Search for the cell housing the specified text and yield its (X, Y) center coordinate. 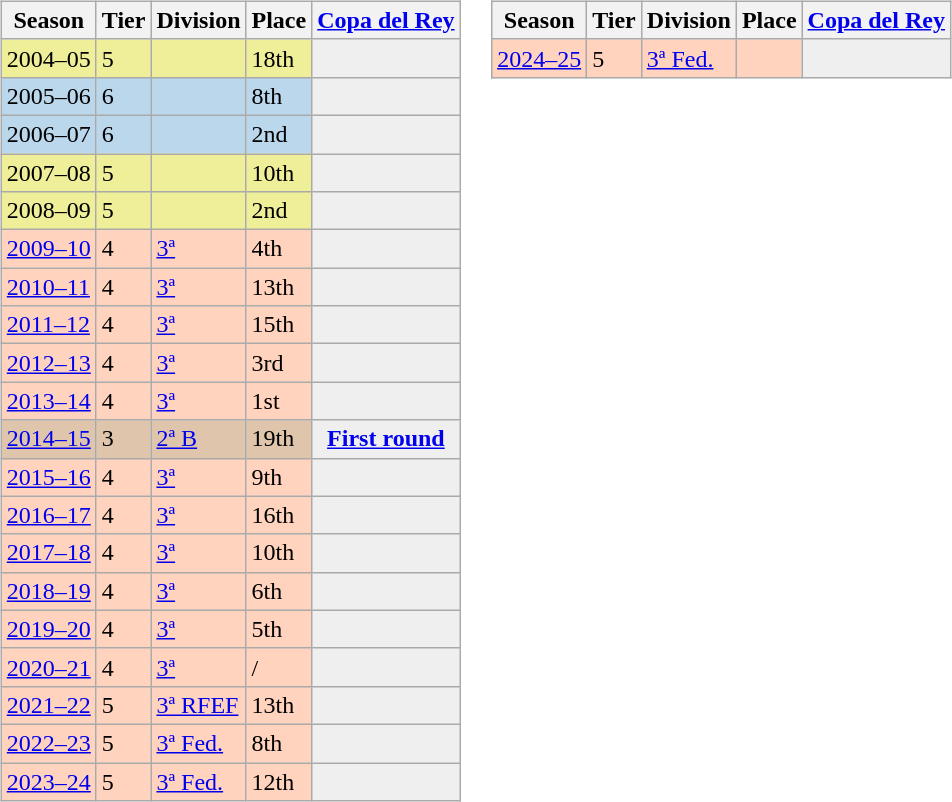
2010–11 (48, 287)
2021–22 (48, 705)
5th (279, 629)
18th (279, 58)
2013–14 (48, 401)
2012–13 (48, 363)
2018–19 (48, 591)
2006–07 (48, 134)
4th (279, 249)
6th (279, 591)
First round (386, 439)
2011–12 (48, 325)
2023–24 (48, 781)
15th (279, 325)
9th (279, 477)
1st (279, 401)
2022–23 (48, 743)
2019–20 (48, 629)
2017–18 (48, 553)
2024–25 (540, 58)
19th (279, 439)
2020–21 (48, 667)
2009–10 (48, 249)
2ª B (198, 439)
3rd (279, 363)
3ª RFEF (198, 705)
2015–16 (48, 477)
/ (279, 667)
2004–05 (48, 58)
16th (279, 515)
2007–08 (48, 173)
3 (124, 439)
2014–15 (48, 439)
2016–17 (48, 515)
12th (279, 781)
2005–06 (48, 96)
2008–09 (48, 211)
